Provide the (x, y) coordinate of the cell's center where the given text is located.  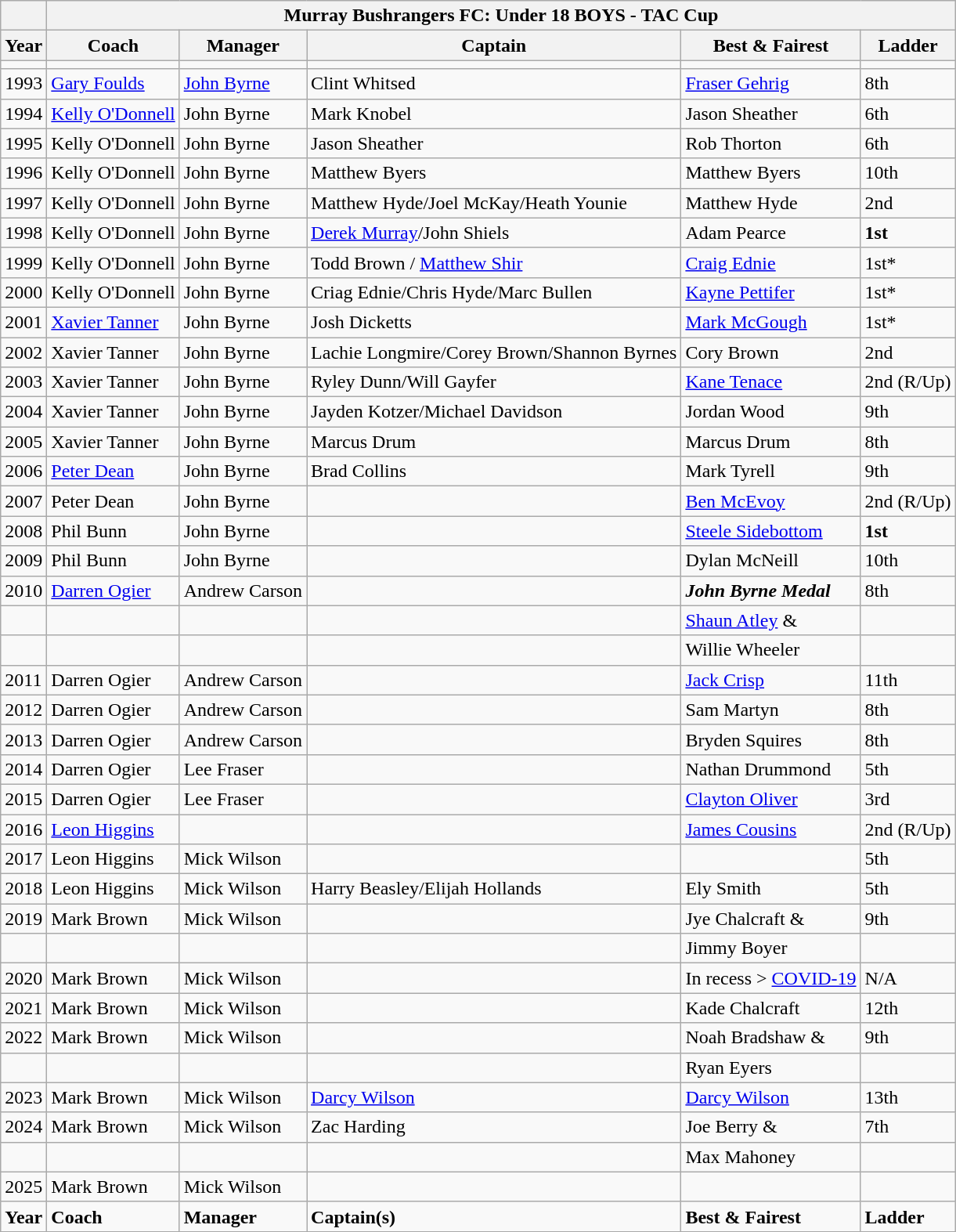
Clayton Oliver (770, 799)
3rd (908, 799)
Gary Foulds (113, 84)
Josh Dicketts (494, 322)
1998 (23, 233)
Lachie Longmire/Corey Brown/Shannon Byrnes (494, 352)
2003 (23, 382)
2009 (23, 561)
Rob Thorton (770, 143)
Matthew Hyde/Joel McKay/Heath Younie (494, 203)
2017 (23, 859)
Derek Murray/John Shiels (494, 233)
1995 (23, 143)
2020 (23, 978)
Mark Tyrell (770, 471)
2008 (23, 531)
Harry Beasley/Elijah Hollands (494, 889)
James Cousins (770, 829)
2010 (23, 591)
Mark Knobel (494, 114)
Jye Chalcraft & (770, 919)
In recess > COVID-19 (770, 978)
Jayden Kotzer/Michael Davidson (494, 412)
1999 (23, 262)
Kade Chalcraft (770, 1008)
Mark McGough (770, 322)
2018 (23, 889)
2021 (23, 1008)
Matthew Hyde (770, 203)
2002 (23, 352)
Dylan McNeill (770, 561)
11th (908, 680)
1997 (23, 203)
Todd Brown / Matthew Shir (494, 262)
Max Mahoney (770, 1157)
2025 (23, 1187)
John Byrne Medal (770, 591)
Nathan Drummond (770, 769)
Craig Ednie (770, 262)
Zac Harding (494, 1127)
Fraser Gehrig (770, 84)
2004 (23, 412)
Jack Crisp (770, 680)
2012 (23, 710)
Ben McEvoy (770, 501)
Shaun Atley & (770, 620)
Steele Sidebottom (770, 531)
Murray Bushrangers FC: Under 18 BOYS - TAC Cup (501, 16)
Captain (494, 45)
Ely Smith (770, 889)
2023 (23, 1097)
Willie Wheeler (770, 650)
Ryley Dunn/Will Gayfer (494, 382)
Joe Berry & (770, 1127)
1996 (23, 173)
Captain(s) (494, 1216)
2016 (23, 829)
Ryan Eyers (770, 1068)
2006 (23, 471)
2015 (23, 799)
2005 (23, 442)
Clint Whitsed (494, 84)
12th (908, 1008)
Brad Collins (494, 471)
Cory Brown (770, 352)
Noah Bradshaw & (770, 1038)
1994 (23, 114)
Jimmy Boyer (770, 948)
Kayne Pettifer (770, 292)
Adam Pearce (770, 233)
Criag Ednie/Chris Hyde/Marc Bullen (494, 292)
2024 (23, 1127)
Bryden Squires (770, 739)
Kane Tenace (770, 382)
2011 (23, 680)
13th (908, 1097)
2022 (23, 1038)
Sam Martyn (770, 710)
2007 (23, 501)
Jordan Wood (770, 412)
N/A (908, 978)
1993 (23, 84)
2001 (23, 322)
2000 (23, 292)
2014 (23, 769)
2019 (23, 919)
2013 (23, 739)
7th (908, 1127)
